Scan for the cell matching the given text and deliver its (x, y) coordinate at center. 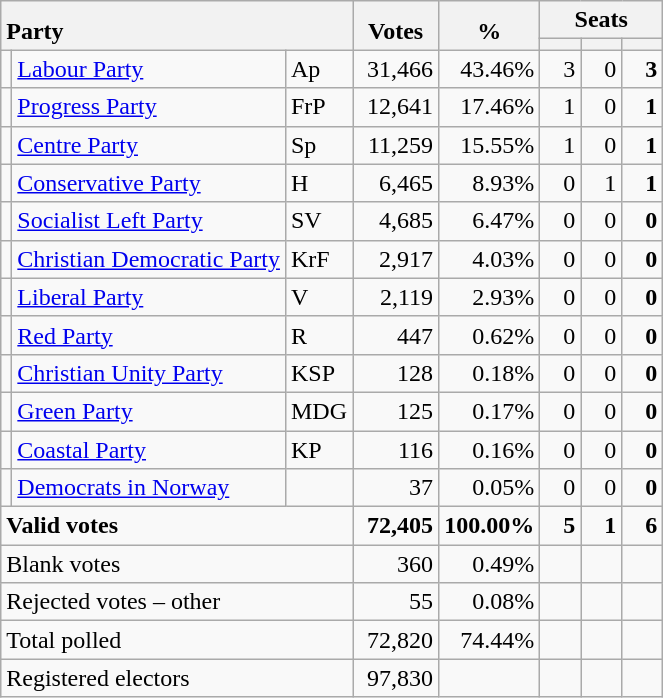
4.03% (490, 259)
31,466 (396, 69)
KrF (318, 259)
Total polled (177, 640)
72,405 (396, 526)
% (490, 26)
FrP (318, 107)
Coastal Party (149, 449)
0.16% (490, 449)
15.55% (490, 145)
360 (396, 564)
2,119 (396, 297)
Green Party (149, 411)
Socialist Left Party (149, 221)
37 (396, 488)
H (318, 183)
2,917 (396, 259)
97,830 (396, 678)
0.62% (490, 335)
125 (396, 411)
4,685 (396, 221)
6,465 (396, 183)
Valid votes (177, 526)
Blank votes (177, 564)
Christian Unity Party (149, 373)
74.44% (490, 640)
447 (396, 335)
6 (642, 526)
Labour Party (149, 69)
SV (318, 221)
Red Party (149, 335)
128 (396, 373)
Rejected votes – other (177, 602)
Christian Democratic Party (149, 259)
2.93% (490, 297)
Conservative Party (149, 183)
Votes (396, 26)
Democrats in Norway (149, 488)
Ap (318, 69)
Seats (602, 20)
Sp (318, 145)
5 (560, 526)
0.08% (490, 602)
6.47% (490, 221)
72,820 (396, 640)
8.93% (490, 183)
0.05% (490, 488)
17.46% (490, 107)
MDG (318, 411)
12,641 (396, 107)
KP (318, 449)
R (318, 335)
100.00% (490, 526)
0.17% (490, 411)
43.46% (490, 69)
Progress Party (149, 107)
V (318, 297)
116 (396, 449)
Registered electors (177, 678)
Liberal Party (149, 297)
0.18% (490, 373)
0.49% (490, 564)
Centre Party (149, 145)
55 (396, 602)
KSP (318, 373)
11,259 (396, 145)
Party (177, 26)
